Scan for the cell matching the given text and deliver its [x, y] coordinate at center. 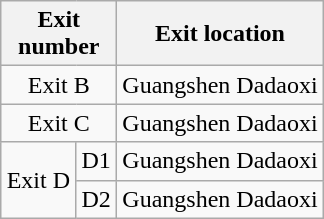
D1 [96, 161]
Exit B [59, 85]
Exit D [38, 180]
Exit location [220, 34]
D2 [96, 199]
Exit C [59, 123]
Exit number [59, 34]
